For the text-containing cell, return its midpoint in [X, Y] coordinate format. 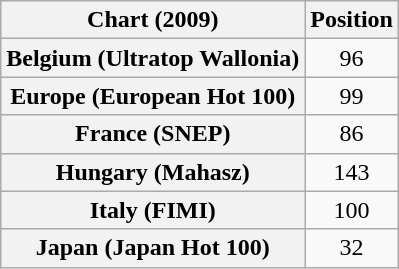
99 [352, 96]
86 [352, 134]
Position [352, 20]
Hungary (Mahasz) [153, 172]
Japan (Japan Hot 100) [153, 248]
Belgium (Ultratop Wallonia) [153, 58]
96 [352, 58]
Italy (FIMI) [153, 210]
143 [352, 172]
Chart (2009) [153, 20]
100 [352, 210]
Europe (European Hot 100) [153, 96]
32 [352, 248]
France (SNEP) [153, 134]
